Provide the [X, Y] coordinate of the cell's center where the given text is located.  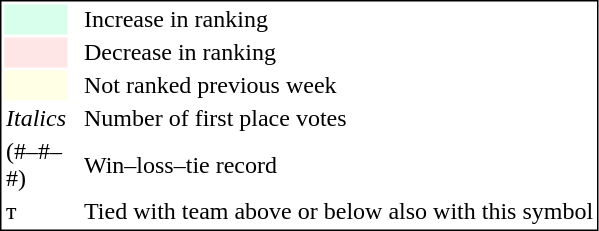
(#–#–#) [36, 164]
Number of first place votes [338, 119]
Increase in ranking [338, 19]
Not ranked previous week [338, 85]
Decrease in ranking [338, 53]
т [36, 211]
Italics [36, 119]
Win–loss–tie record [338, 164]
Tied with team above or below also with this symbol [338, 211]
